Identify which cell holds the provided text, then report its (x, y) central coordinate. 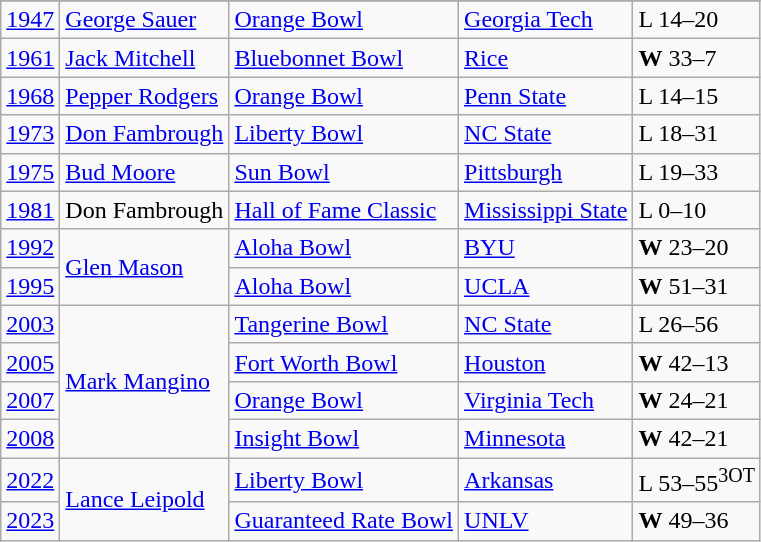
Bud Moore (144, 172)
1961 (30, 58)
W 51–31 (697, 286)
BYU (546, 248)
W 23–20 (697, 248)
L 0–10 (697, 210)
Rice (546, 58)
Georgia Tech (546, 20)
2023 (30, 521)
L 14–15 (697, 96)
Jack Mitchell (144, 58)
1995 (30, 286)
L 53–553OT (697, 480)
2003 (30, 324)
Minnesota (546, 438)
W 42–13 (697, 362)
W 24–21 (697, 400)
L 19–33 (697, 172)
George Sauer (144, 20)
1947 (30, 20)
Lance Leipold (144, 500)
W 33–7 (697, 58)
Mississippi State (546, 210)
Guaranteed Rate Bowl (344, 521)
W 42–21 (697, 438)
2008 (30, 438)
Virginia Tech (546, 400)
1992 (30, 248)
1981 (30, 210)
L 18–31 (697, 134)
Hall of Fame Classic (344, 210)
1968 (30, 96)
Bluebonnet Bowl (344, 58)
L 26–56 (697, 324)
2022 (30, 480)
Tangerine Bowl (344, 324)
UNLV (546, 521)
2007 (30, 400)
Fort Worth Bowl (344, 362)
Glen Mason (144, 267)
UCLA (546, 286)
Arkansas (546, 480)
Pepper Rodgers (144, 96)
L 14–20 (697, 20)
Sun Bowl (344, 172)
2005 (30, 362)
1975 (30, 172)
Insight Bowl (344, 438)
W 49–36 (697, 521)
Pittsburgh (546, 172)
Houston (546, 362)
Penn State (546, 96)
Mark Mangino (144, 381)
1973 (30, 134)
